Return (x, y) of the center of cell containing provided text 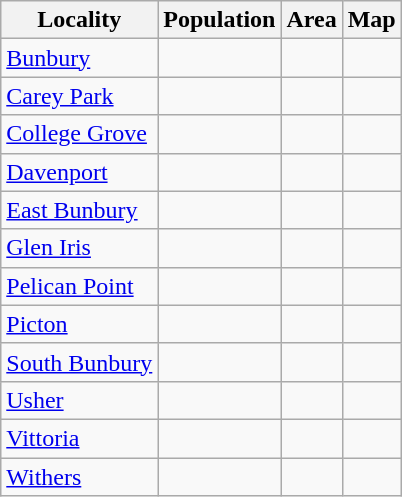
East Bunbury (80, 210)
Withers (80, 477)
Area (312, 20)
Carey Park (80, 96)
Glen Iris (80, 248)
Usher (80, 400)
Map (372, 20)
Vittoria (80, 438)
Picton (80, 324)
College Grove (80, 134)
Population (220, 20)
Pelican Point (80, 286)
Davenport (80, 172)
Locality (80, 20)
Bunbury (80, 58)
South Bunbury (80, 362)
